For the text-containing cell, return its midpoint in [X, Y] coordinate format. 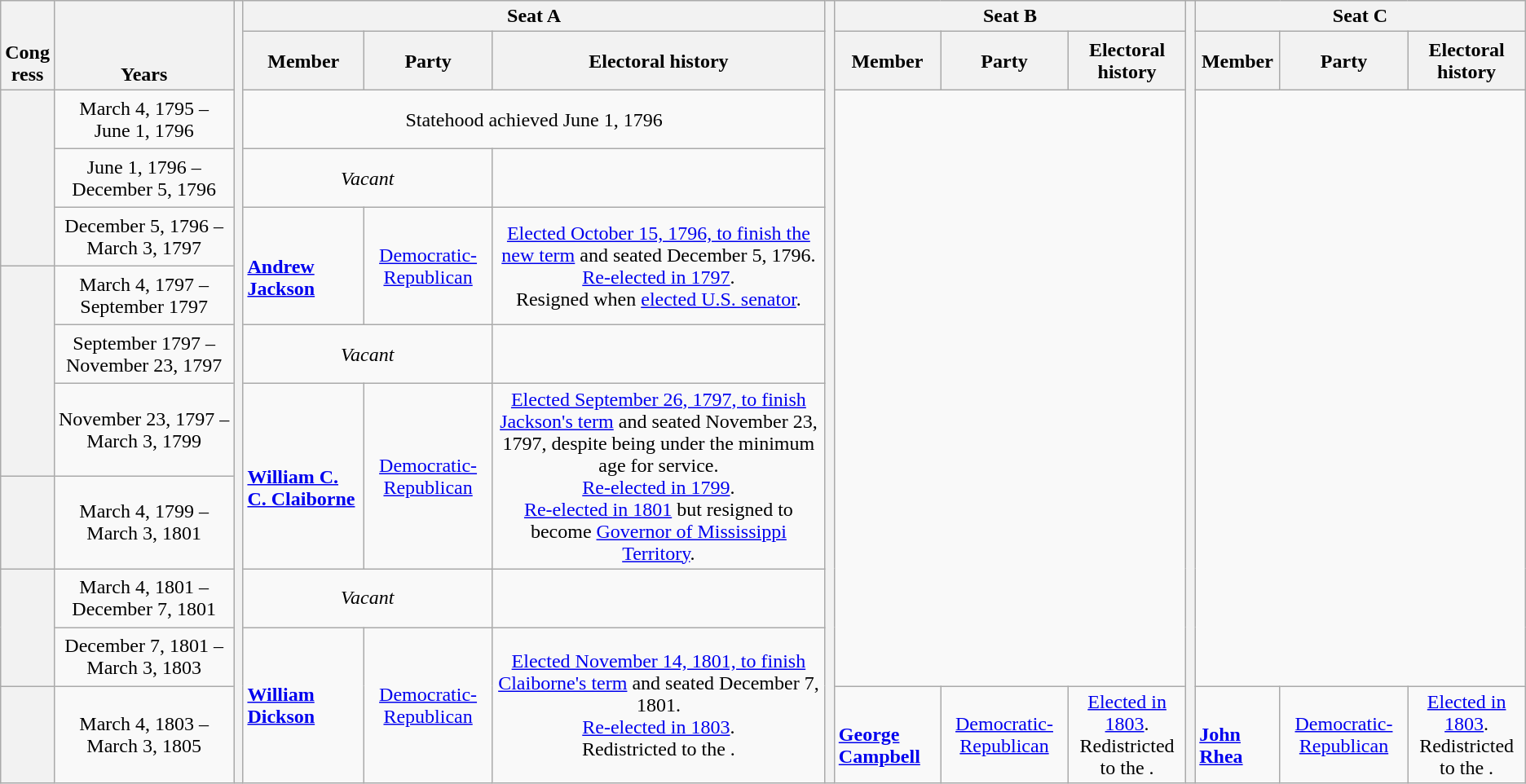
March 4, 1803 –March 3, 1805 [143, 735]
Seat A [534, 16]
March 4, 1799 –March 3, 1801 [143, 522]
June 1, 1796 –December 5, 1796 [143, 178]
George Campbell [887, 735]
William Dickson [303, 706]
Years [143, 46]
William C. C. Claiborne [303, 476]
Statehood achieved June 1, 1796 [534, 120]
Elected October 15, 1796, to finish the new term and seated December 5, 1796.Re-elected in 1797.Resigned when elected U.S. senator. [659, 266]
March 4, 1795 –June 1, 1796 [143, 120]
John Rhea [1237, 735]
November 23, 1797 –March 3, 1799 [143, 430]
December 5, 1796 –March 3, 1797 [143, 237]
December 7, 1801 –March 3, 1803 [143, 657]
September 1797 –November 23, 1797 [143, 355]
Congress [28, 46]
Seat B [1009, 16]
Seat C [1361, 16]
Elected November 14, 1801, to finish Claiborne's term and seated December 7, 1801.Re-elected in 1803.Redistricted to the . [659, 706]
March 4, 1801 –December 7, 1801 [143, 598]
March 4, 1797 –September 1797 [143, 296]
Andrew Jackson [303, 266]
